Output the [x, y] coordinate of the center of the cell containing the given text.  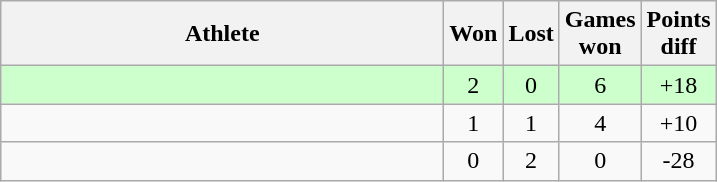
Gameswon [600, 34]
6 [600, 85]
Lost [531, 34]
4 [600, 123]
Pointsdiff [678, 34]
Athlete [222, 34]
-28 [678, 161]
+18 [678, 85]
Won [474, 34]
+10 [678, 123]
